Pinpoint the cell where the given text exists, returning its (X, Y) midpoint coordinate. 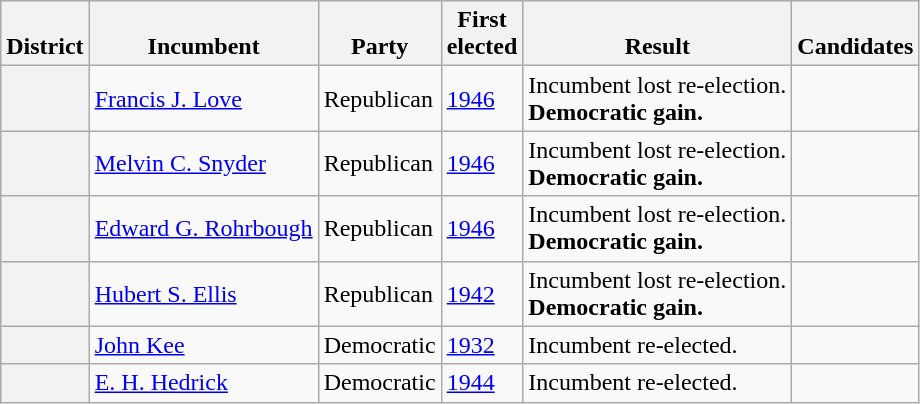
Hubert S. Ellis (204, 294)
1944 (482, 383)
1942 (482, 294)
Incumbent (204, 34)
1932 (482, 345)
Francis J. Love (204, 98)
Edward G. Rohrbough (204, 228)
John Kee (204, 345)
District (45, 34)
Party (380, 34)
Candidates (856, 34)
Melvin C. Snyder (204, 164)
E. H. Hedrick (204, 383)
Firstelected (482, 34)
Result (658, 34)
